For the text-containing cell, return its midpoint in (X, Y) coordinate format. 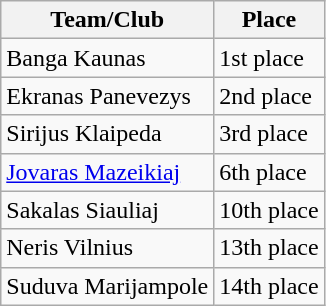
Place (269, 20)
2nd place (269, 96)
10th place (269, 210)
13th place (269, 248)
1st place (269, 58)
Suduva Marijampole (108, 286)
3rd place (269, 134)
14th place (269, 286)
Sirijus Klaipeda (108, 134)
Neris Vilnius (108, 248)
Sakalas Siauliaj (108, 210)
Jovaras Mazeikiaj (108, 172)
6th place (269, 172)
Ekranas Panevezys (108, 96)
Team/Club (108, 20)
Banga Kaunas (108, 58)
